Identify which cell holds the provided text, then report its [x, y] central coordinate. 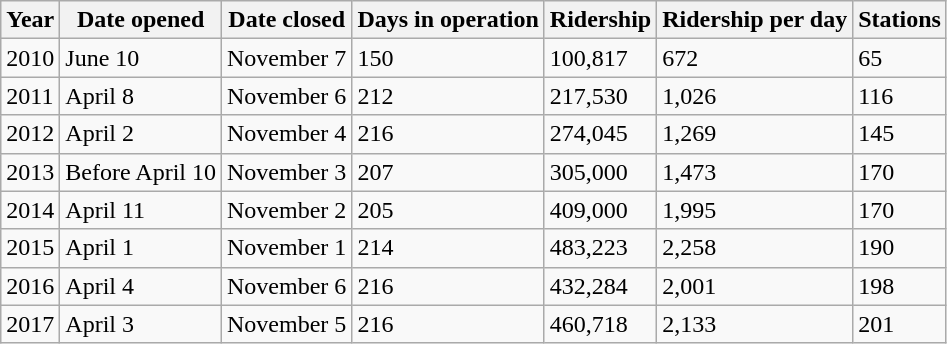
1,995 [755, 210]
2,258 [755, 248]
1,026 [755, 96]
April 4 [141, 286]
2,133 [755, 324]
150 [448, 58]
Stations [900, 20]
April 11 [141, 210]
Before April 10 [141, 172]
June 10 [141, 58]
1,269 [755, 134]
November 3 [287, 172]
November 4 [287, 134]
2,001 [755, 286]
116 [900, 96]
409,000 [600, 210]
207 [448, 172]
2015 [30, 248]
April 8 [141, 96]
November 1 [287, 248]
2017 [30, 324]
November 2 [287, 210]
305,000 [600, 172]
201 [900, 324]
274,045 [600, 134]
217,530 [600, 96]
190 [900, 248]
212 [448, 96]
Ridership [600, 20]
April 3 [141, 324]
2013 [30, 172]
2010 [30, 58]
65 [900, 58]
November 7 [287, 58]
205 [448, 210]
Date closed [287, 20]
672 [755, 58]
Year [30, 20]
100,817 [600, 58]
483,223 [600, 248]
214 [448, 248]
2011 [30, 96]
198 [900, 286]
Date opened [141, 20]
Days in operation [448, 20]
145 [900, 134]
2014 [30, 210]
1,473 [755, 172]
432,284 [600, 286]
Ridership per day [755, 20]
April 2 [141, 134]
2016 [30, 286]
April 1 [141, 248]
November 5 [287, 324]
2012 [30, 134]
460,718 [600, 324]
